For the text-containing cell, return its midpoint in (X, Y) coordinate format. 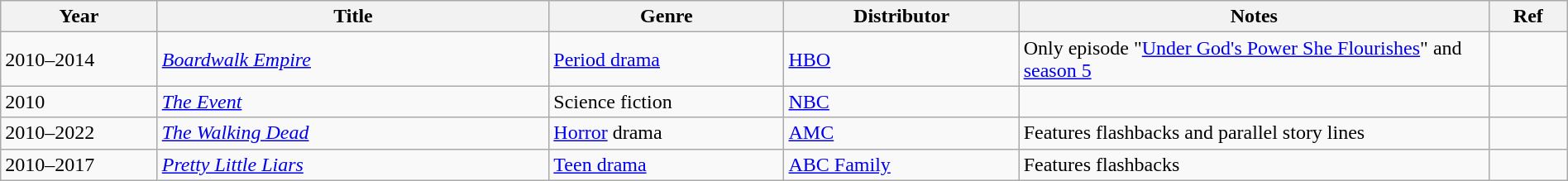
The Walking Dead (353, 133)
2010–2022 (79, 133)
Horror drama (667, 133)
NBC (901, 102)
The Event (353, 102)
Boardwalk Empire (353, 60)
2010 (79, 102)
Science fiction (667, 102)
Features flashbacks (1254, 164)
AMC (901, 133)
Year (79, 17)
ABC Family (901, 164)
Pretty Little Liars (353, 164)
2010–2014 (79, 60)
Title (353, 17)
Ref (1528, 17)
HBO (901, 60)
Notes (1254, 17)
2010–2017 (79, 164)
Teen drama (667, 164)
Only episode "Under God's Power She Flourishes" and season 5 (1254, 60)
Period drama (667, 60)
Features flashbacks and parallel story lines (1254, 133)
Genre (667, 17)
Distributor (901, 17)
